Extract the [X, Y] coordinate from the center of the cell holding the provided text.  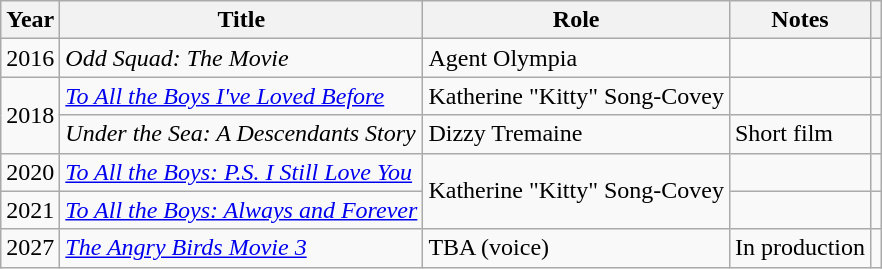
2018 [30, 115]
2020 [30, 172]
In production [800, 248]
Under the Sea: A Descendants Story [242, 134]
Role [576, 20]
2016 [30, 58]
To All the Boys: Always and Forever [242, 210]
Notes [800, 20]
Dizzy Tremaine [576, 134]
The Angry Birds Movie 3 [242, 248]
Title [242, 20]
Short film [800, 134]
To All the Boys: P.S. I Still Love You [242, 172]
TBA (voice) [576, 248]
Agent Olympia [576, 58]
Odd Squad: The Movie [242, 58]
2027 [30, 248]
To All the Boys I've Loved Before [242, 96]
Year [30, 20]
2021 [30, 210]
